Extract the (x, y) coordinate from the center of the cell holding the provided text.  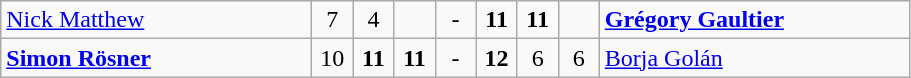
10 (332, 58)
4 (374, 20)
Grégory Gaultier (754, 20)
Borja Golán (754, 58)
7 (332, 20)
Simon Rösner (156, 58)
Nick Matthew (156, 20)
12 (496, 58)
